Provide the (x, y) coordinate of the cell's center where the given text is located.  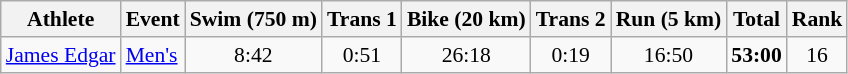
Event (153, 19)
16 (818, 55)
0:19 (571, 55)
Men's (153, 55)
Total (756, 19)
Trans 1 (362, 19)
Bike (20 km) (466, 19)
Run (5 km) (669, 19)
Swim (750 m) (254, 19)
16:50 (669, 55)
8:42 (254, 55)
53:00 (756, 55)
James Edgar (61, 55)
Athlete (61, 19)
Trans 2 (571, 19)
Rank (818, 19)
0:51 (362, 55)
26:18 (466, 55)
